Scan for the cell matching the given text and deliver its [x, y] coordinate at center. 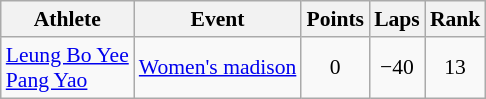
Points [335, 19]
Event [218, 19]
−40 [397, 68]
Women's madison [218, 68]
Laps [397, 19]
Rank [456, 19]
13 [456, 68]
0 [335, 68]
Athlete [68, 19]
Leung Bo YeePang Yao [68, 68]
